Return [X, Y] of the center of cell containing provided text 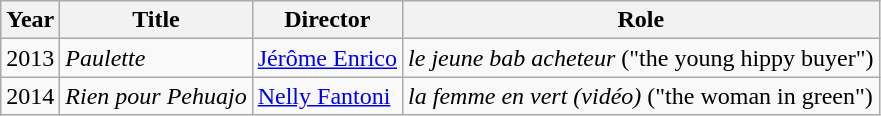
2014 [30, 96]
Director [327, 20]
le jeune bab acheteur ("the young hippy buyer") [642, 58]
Role [642, 20]
Paulette [156, 58]
la femme en vert (vidéo) ("the woman in green") [642, 96]
Title [156, 20]
Year [30, 20]
Jérôme Enrico [327, 58]
Nelly Fantoni [327, 96]
Rien pour Pehuajo [156, 96]
2013 [30, 58]
